Scan for the cell matching the given text and deliver its (X, Y) coordinate at center. 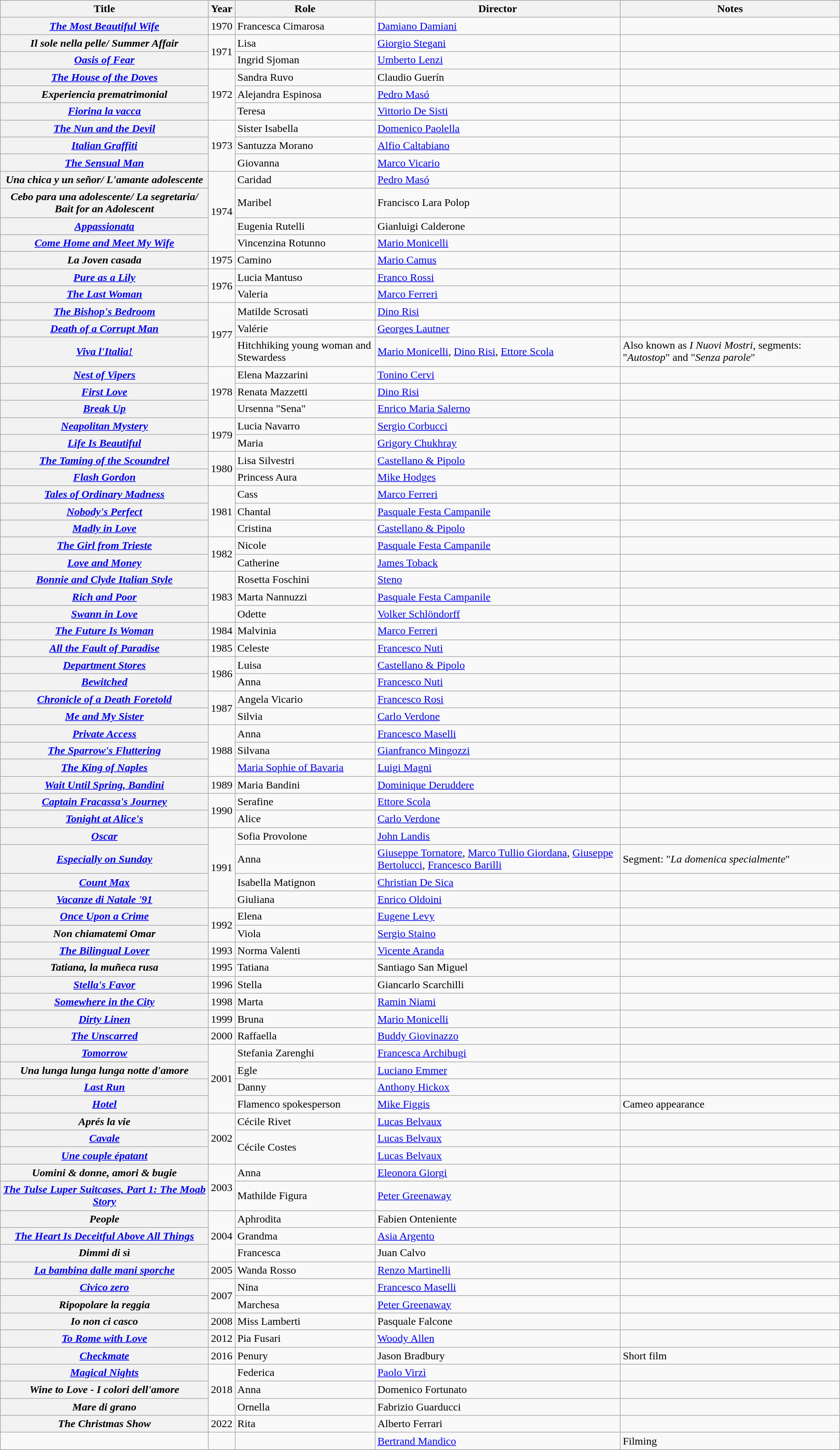
Domenico Paolella (498, 128)
Celeste (305, 648)
Io non ci casco (105, 1321)
Flamenco spokesperson (305, 1104)
The Last Woman (105, 294)
Notes (730, 9)
Renata Mazzetti (305, 392)
Stella (305, 985)
Lucia Mantuso (305, 277)
2004 (222, 1236)
Nest of Vipers (105, 375)
Una lunga lunga lunga notte d'amore (105, 1070)
Sofia Provolone (305, 836)
1990 (222, 810)
Especially on Sunday (105, 859)
Marco Vicario (498, 162)
Enrico Maria Salerno (498, 409)
2022 (222, 1424)
Stella's Favor (105, 985)
1975 (222, 260)
1995 (222, 968)
1981 (222, 511)
The Nun and the Devil (105, 128)
1976 (222, 286)
1987 (222, 708)
Fabien Onteniente (498, 1219)
2003 (222, 1187)
Alberto Ferrari (498, 1424)
Egle (305, 1070)
Somewhere in the City (105, 1002)
Claudio Guerín (498, 77)
Maribel (305, 203)
Umberto Lenzi (498, 60)
Wine to Love - I colori dell'amore (105, 1390)
Tomorrow (105, 1053)
Stefania Zarenghi (305, 1053)
Gianluigi Calderone (498, 226)
Una chica y un señor/ L'amante adolescente (105, 180)
2008 (222, 1321)
Cécile Costes (305, 1147)
Vincenzina Rotunno (305, 243)
The Girl from Trieste (105, 546)
Juan Calvo (498, 1253)
Come Home and Meet My Wife (105, 243)
Filming (730, 1441)
Francesca Archibugi (498, 1053)
Raffaella (305, 1036)
Volker Schlöndorff (498, 614)
2007 (222, 1296)
2018 (222, 1390)
Sister Isabella (305, 128)
Title (105, 9)
Uomini & donne, amori & bugie (105, 1173)
Giovanna (305, 162)
Wait Until Spring, Bandini (105, 785)
To Rome with Love (105, 1338)
Ursenna "Sena" (305, 409)
Rich and Poor (105, 597)
Flash Gordon (105, 477)
Valérie (305, 329)
2001 (222, 1078)
Luciano Emmer (498, 1070)
Eugene Levy (498, 916)
Checkmate (105, 1356)
Viva l'Italia! (105, 352)
Short film (730, 1356)
The Heart Is Deceitful Above All Things (105, 1236)
Une couple épatant (105, 1156)
Nicole (305, 546)
Nina (305, 1287)
Pure as a Lily (105, 277)
Luisa (305, 665)
Ettore Scola (498, 802)
The Sparrow's Fluttering (105, 750)
Civico zero (105, 1287)
1972 (222, 94)
The House of the Doves (105, 77)
Dimmi di sì (105, 1253)
Magical Nights (105, 1373)
Dominique Deruddere (498, 785)
John Landis (498, 836)
Franco Rossi (498, 277)
Cavale (105, 1139)
Ripopolare la reggia (105, 1304)
Sergio Corbucci (498, 426)
Captain Fracassa's Journey (105, 802)
2002 (222, 1139)
Gianfranco Mingozzi (498, 750)
Giancarlo Scarchilli (498, 985)
Serafine (305, 802)
Francesca Cimarosa (305, 26)
Caridad (305, 180)
Isabella Matignon (305, 882)
Also known as I Nuovi Mostri, segments: "Autostop" and "Senza parole" (730, 352)
Chronicle of a Death Foretold (105, 699)
Anthony Hickox (498, 1087)
1978 (222, 392)
The Taming of the Scoundrel (105, 460)
Wanda Rosso (305, 1270)
Vittorio De Sisti (498, 111)
1973 (222, 145)
Appassionata (105, 226)
1982 (222, 554)
Hotel (105, 1104)
Cécile Rivet (305, 1121)
Oasis of Fear (105, 60)
1985 (222, 648)
Once Upon a Crime (105, 916)
Pia Fusari (305, 1338)
Oscar (105, 836)
2005 (222, 1270)
Experiencia prematrimonial (105, 94)
Last Run (105, 1087)
Mario Monicelli, Dino Risi, Ettore Scola (498, 352)
Camino (305, 260)
Norma Valenti (305, 951)
Princess Aura (305, 477)
Non chiamatemi Omar (105, 933)
1983 (222, 597)
Bonnie and Clyde Italian Style (105, 580)
Buddy Giovinazzo (498, 1036)
1989 (222, 785)
Eleonora Giorgi (498, 1173)
Paolo Virzì (498, 1373)
Alice (305, 819)
Vacanze di Natale '91 (105, 899)
1971 (222, 52)
James Toback (498, 563)
1980 (222, 469)
Me and My Sister (105, 716)
Swann in Love (105, 614)
1977 (222, 335)
Penury (305, 1356)
Grandma (305, 1236)
Domenico Fortunato (498, 1390)
Madly in Love (105, 529)
Bertrand Mandico (498, 1441)
Giorgio Stegani (498, 43)
Alfio Caltabiano (498, 145)
Matilde Scrosati (305, 311)
The King of Naples (105, 767)
Cristina (305, 529)
Marchesa (305, 1304)
The Future Is Woman (105, 631)
Aphrodita (305, 1219)
Eugenia Rutelli (305, 226)
Maria Sophie of Bavaria (305, 767)
Lisa (305, 43)
Ornella (305, 1407)
Dirty Linen (105, 1019)
La bambina dalle mani sporche (105, 1270)
Viola (305, 933)
Ramin Niami (498, 1002)
Teresa (305, 111)
Asia Argento (498, 1236)
Neapolitan Mystery (105, 426)
Santuzza Morano (305, 145)
Maria Bandini (305, 785)
The Tulse Luper Suitcases, Part 1: The Moab Story (105, 1196)
Cameo appearance (730, 1104)
Renzo Martinelli (498, 1270)
Odette (305, 614)
Rosetta Foschini (305, 580)
The Bilingual Lover (105, 951)
Giuliana (305, 899)
Marta (305, 1002)
1970 (222, 26)
Chantal (305, 511)
Luigi Magni (498, 767)
Jason Bradbury (498, 1356)
Rita (305, 1424)
Love and Money (105, 563)
Role (305, 9)
Lucia Navarro (305, 426)
1991 (222, 868)
All the Fault of Paradise (105, 648)
Private Access (105, 733)
1984 (222, 631)
Miss Lamberti (305, 1321)
Mathilde Figura (305, 1196)
Death of a Corrupt Man (105, 329)
Mike Figgis (498, 1104)
1974 (222, 211)
Count Max (105, 882)
Angela Vicario (305, 699)
La Joven casada (105, 260)
Elena Mazzarini (305, 375)
Christian De Sica (498, 882)
The Bishop's Bedroom (105, 311)
1992 (222, 925)
Woody Allen (498, 1338)
Marta Nannuzzi (305, 597)
Tales of Ordinary Madness (105, 494)
Tonino Cervi (498, 375)
2000 (222, 1036)
Vicente Aranda (498, 951)
Cass (305, 494)
Director (498, 9)
Nobody's Perfect (105, 511)
Malvinia (305, 631)
Enrico Oldoini (498, 899)
Hitchhiking young woman and Stewardess (305, 352)
Silvana (305, 750)
Valeria (305, 294)
Tonight at Alice's (105, 819)
Federica (305, 1373)
Danny (305, 1087)
Sandra Ruvo (305, 77)
Francisco Lara Polop (498, 203)
The Most Beautiful Wife (105, 26)
Elena (305, 916)
Alejandra Espinosa (305, 94)
Santiago San Miguel (498, 968)
Sergio Staino (498, 933)
Pasquale Falcone (498, 1321)
Maria (305, 443)
1979 (222, 434)
1996 (222, 985)
Aprés la vie (105, 1121)
Year (222, 9)
Steno (498, 580)
The Sensual Man (105, 162)
Damiano Damiani (498, 26)
Catherine (305, 563)
First Love (105, 392)
Tatiana (305, 968)
Life Is Beautiful (105, 443)
1988 (222, 750)
Bruna (305, 1019)
1993 (222, 951)
Mario Camus (498, 260)
2016 (222, 1356)
Italian Graffiti (105, 145)
Grigory Chukhray (498, 443)
Lisa Silvestri (305, 460)
Francesco Rosi (498, 699)
2012 (222, 1338)
Mare di grano (105, 1407)
Fiorina la vacca (105, 111)
The Christmas Show (105, 1424)
Fabrizio Guarducci (498, 1407)
The Unscarred (105, 1036)
Georges Lautner (498, 329)
Bewitched (105, 682)
Cebo para una adolescente/ La segretaria/ Bait for an Adolescent (105, 203)
People (105, 1219)
1986 (222, 674)
Silvia (305, 716)
Giuseppe Tornatore, Marco Tullio Giordana, Giuseppe Bertolucci, Francesco Barilli (498, 859)
Il sole nella pelle/ Summer Affair (105, 43)
Break Up (105, 409)
1998 (222, 1002)
Tatiana, la muñeca rusa (105, 968)
Francesca (305, 1253)
Segment: "La domenica specialmente" (730, 859)
Department Stores (105, 665)
Mike Hodges (498, 477)
Ingrid Sjoman (305, 60)
1999 (222, 1019)
